Locate the cell with the specified text and output its [x, y] center coordinate. 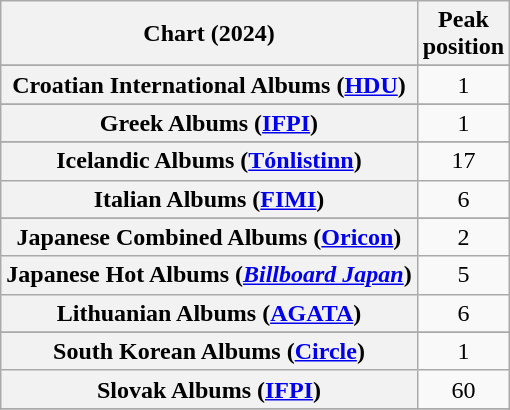
Peakposition [463, 34]
Japanese Hot Albums (Billboard Japan) [209, 275]
2 [463, 237]
5 [463, 275]
Slovak Albums (IFPI) [209, 389]
Lithuanian Albums (AGATA) [209, 313]
Croatian International Albums (HDU) [209, 85]
Italian Albums (FIMI) [209, 199]
Greek Albums (IFPI) [209, 123]
60 [463, 389]
Japanese Combined Albums (Oricon) [209, 237]
Chart (2024) [209, 34]
South Korean Albums (Circle) [209, 351]
17 [463, 161]
Icelandic Albums (Tónlistinn) [209, 161]
